For the text-containing cell, return its midpoint in [X, Y] coordinate format. 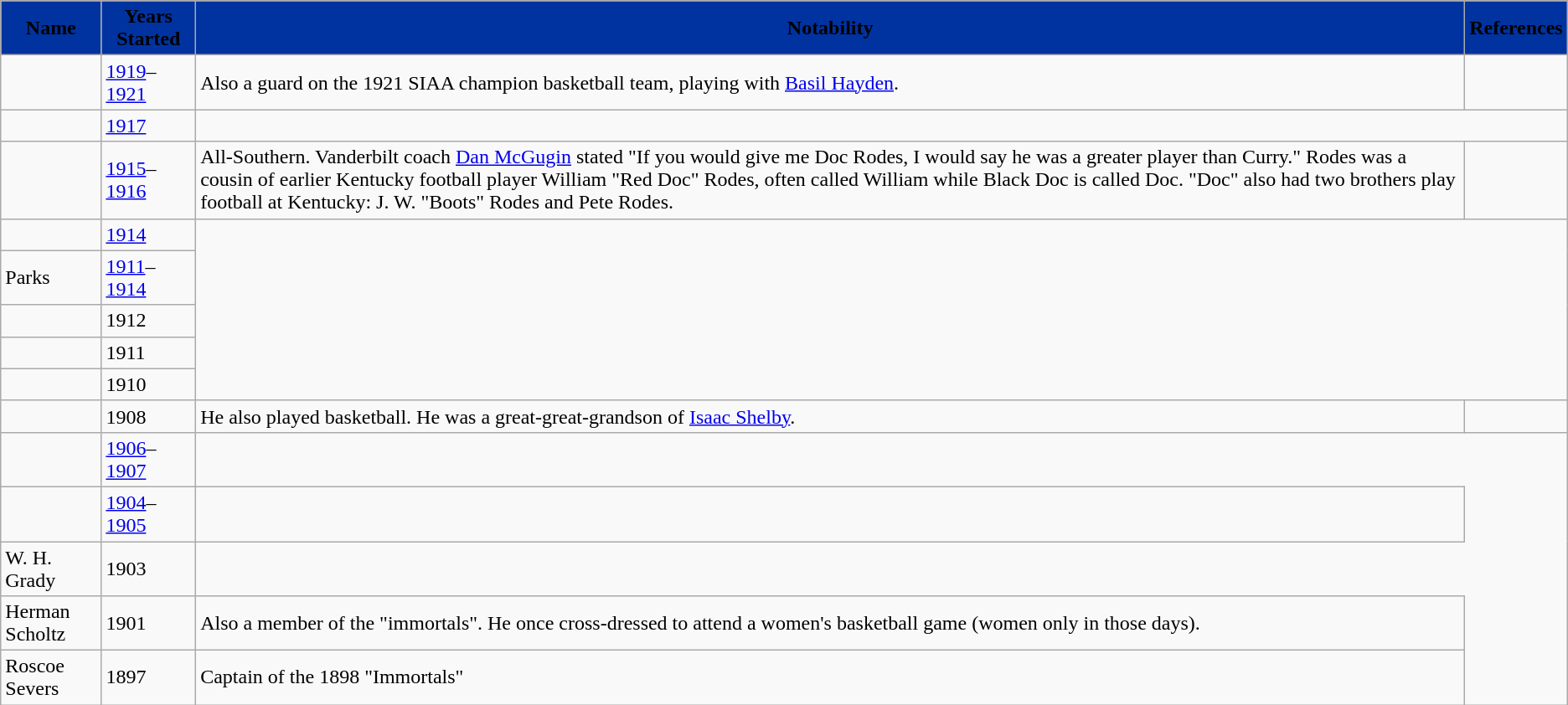
1897 [149, 678]
1912 [149, 321]
1911–1914 [149, 278]
1901 [149, 623]
Name [51, 28]
Also a guard on the 1921 SIAA champion basketball team, playing with Basil Hayden. [831, 82]
1914 [149, 234]
1908 [149, 416]
1906–1907 [149, 459]
1917 [149, 126]
1910 [149, 384]
1911 [149, 352]
Roscoe Severs [51, 678]
Also a member of the "immortals". He once cross-dressed to attend a women's basketball game (women only in those days). [831, 623]
Parks [51, 278]
1904–1905 [149, 514]
Captain of the 1898 "Immortals" [831, 678]
Herman Scholtz [51, 623]
References [1516, 28]
1919–1921 [149, 82]
1903 [149, 568]
W. H. Grady [51, 568]
Notability [831, 28]
Years Started [149, 28]
1915–1916 [149, 180]
He also played basketball. He was a great-great-grandson of Isaac Shelby. [831, 416]
